For the text-containing cell, return its midpoint in (x, y) coordinate format. 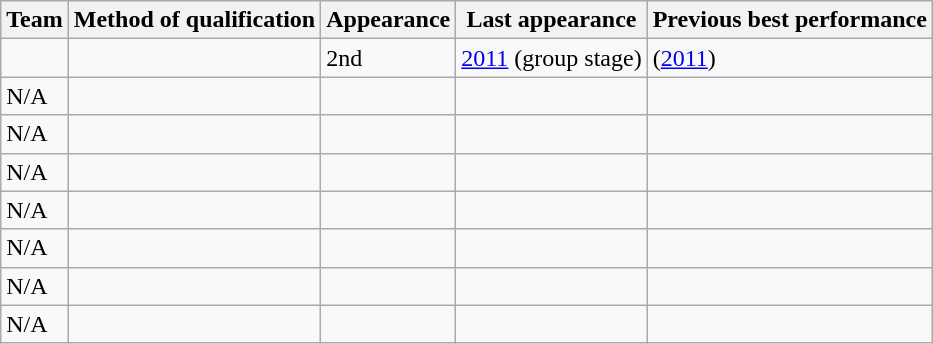
2nd (388, 58)
Last appearance (552, 20)
Appearance (388, 20)
Previous best performance (790, 20)
Method of qualification (194, 20)
Team (35, 20)
2011 (group stage) (552, 58)
(2011) (790, 58)
